Provide the (X, Y) coordinate of the cell's center where the given text is located.  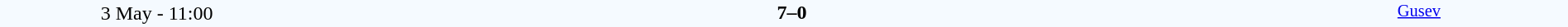
Gusev (1419, 13)
7–0 (791, 12)
3 May - 11:00 (157, 13)
